Scan for the cell matching the given text and deliver its [x, y] coordinate at center. 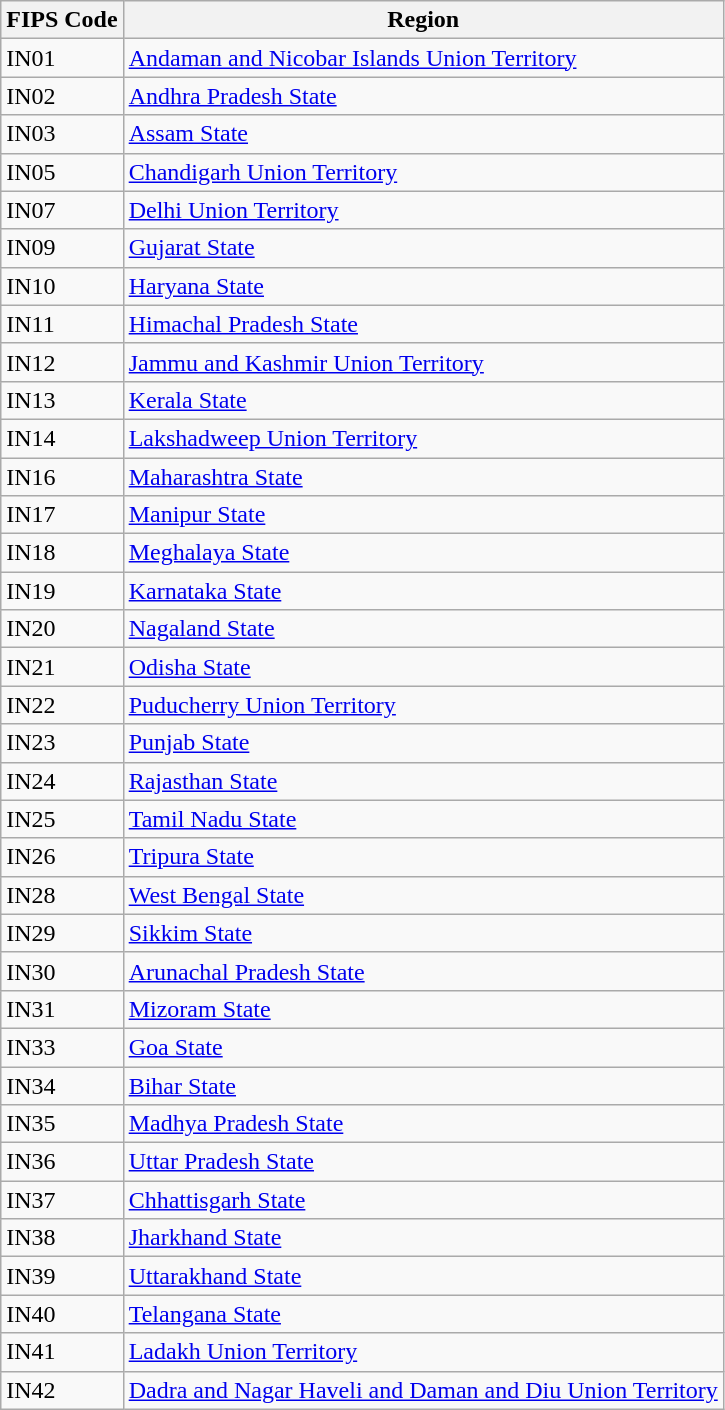
Gujarat State [423, 248]
Jammu and Kashmir Union Territory [423, 362]
Punjab State [423, 743]
Meghalaya State [423, 553]
IN35 [62, 1124]
Himachal Pradesh State [423, 324]
IN36 [62, 1162]
Odisha State [423, 667]
Andhra Pradesh State [423, 96]
IN34 [62, 1085]
Karnataka State [423, 591]
IN14 [62, 438]
IN31 [62, 1009]
Manipur State [423, 515]
IN19 [62, 591]
IN17 [62, 515]
Region [423, 20]
IN26 [62, 857]
Uttarakhand State [423, 1276]
IN07 [62, 210]
Uttar Pradesh State [423, 1162]
IN42 [62, 1390]
IN23 [62, 743]
Kerala State [423, 400]
IN37 [62, 1200]
Assam State [423, 134]
Andaman and Nicobar Islands Union Territory [423, 58]
IN16 [62, 477]
Mizoram State [423, 1009]
IN12 [62, 362]
Tamil Nadu State [423, 819]
Lakshadweep Union Territory [423, 438]
Maharashtra State [423, 477]
Delhi Union Territory [423, 210]
IN18 [62, 553]
IN41 [62, 1352]
IN21 [62, 667]
IN40 [62, 1314]
IN38 [62, 1238]
Arunachal Pradesh State [423, 971]
IN01 [62, 58]
IN33 [62, 1047]
IN22 [62, 705]
Dadra and Nagar Haveli and Daman and Diu Union Territory [423, 1390]
IN11 [62, 324]
Chandigarh Union Territory [423, 172]
West Bengal State [423, 895]
Sikkim State [423, 933]
Rajasthan State [423, 781]
IN02 [62, 96]
Madhya Pradesh State [423, 1124]
IN24 [62, 781]
Puducherry Union Territory [423, 705]
Telangana State [423, 1314]
Bihar State [423, 1085]
Tripura State [423, 857]
IN09 [62, 248]
IN30 [62, 971]
IN29 [62, 933]
Nagaland State [423, 629]
IN03 [62, 134]
Chhattisgarh State [423, 1200]
IN39 [62, 1276]
Goa State [423, 1047]
IN25 [62, 819]
IN28 [62, 895]
FIPS Code [62, 20]
IN05 [62, 172]
Haryana State [423, 286]
IN20 [62, 629]
Jharkhand State [423, 1238]
IN13 [62, 400]
IN10 [62, 286]
Ladakh Union Territory [423, 1352]
